Scan for the cell matching the given text and deliver its [x, y] coordinate at center. 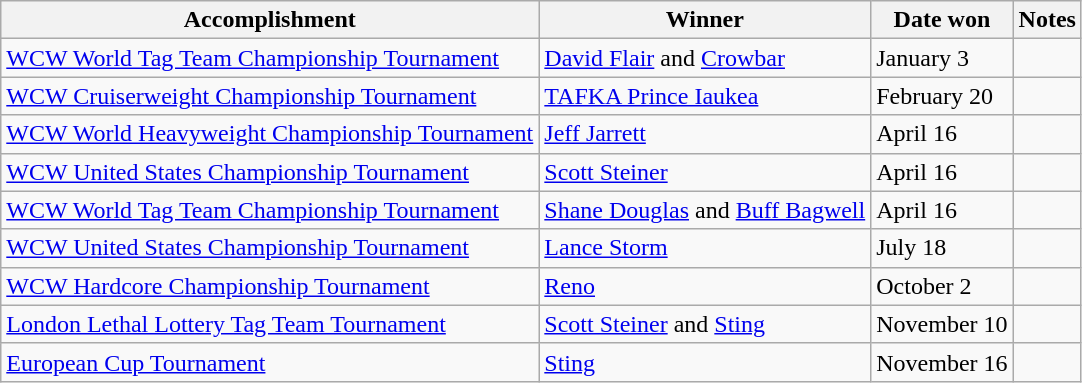
Date won [942, 20]
Sting [705, 362]
London Lethal Lottery Tag Team Tournament [270, 324]
November 10 [942, 324]
October 2 [942, 286]
Reno [705, 286]
July 18 [942, 248]
Notes [1047, 20]
Shane Douglas and Buff Bagwell [705, 210]
Accomplishment [270, 20]
November 16 [942, 362]
European Cup Tournament [270, 362]
Winner [705, 20]
David Flair and Crowbar [705, 58]
WCW Hardcore Championship Tournament [270, 286]
February 20 [942, 96]
WCW World Heavyweight Championship Tournament [270, 134]
Lance Storm [705, 248]
Scott Steiner and Sting [705, 324]
WCW Cruiserweight Championship Tournament [270, 96]
TAFKA Prince Iaukea [705, 96]
Jeff Jarrett [705, 134]
January 3 [942, 58]
Scott Steiner [705, 172]
